Search for the cell housing the specified text and yield its (X, Y) center coordinate. 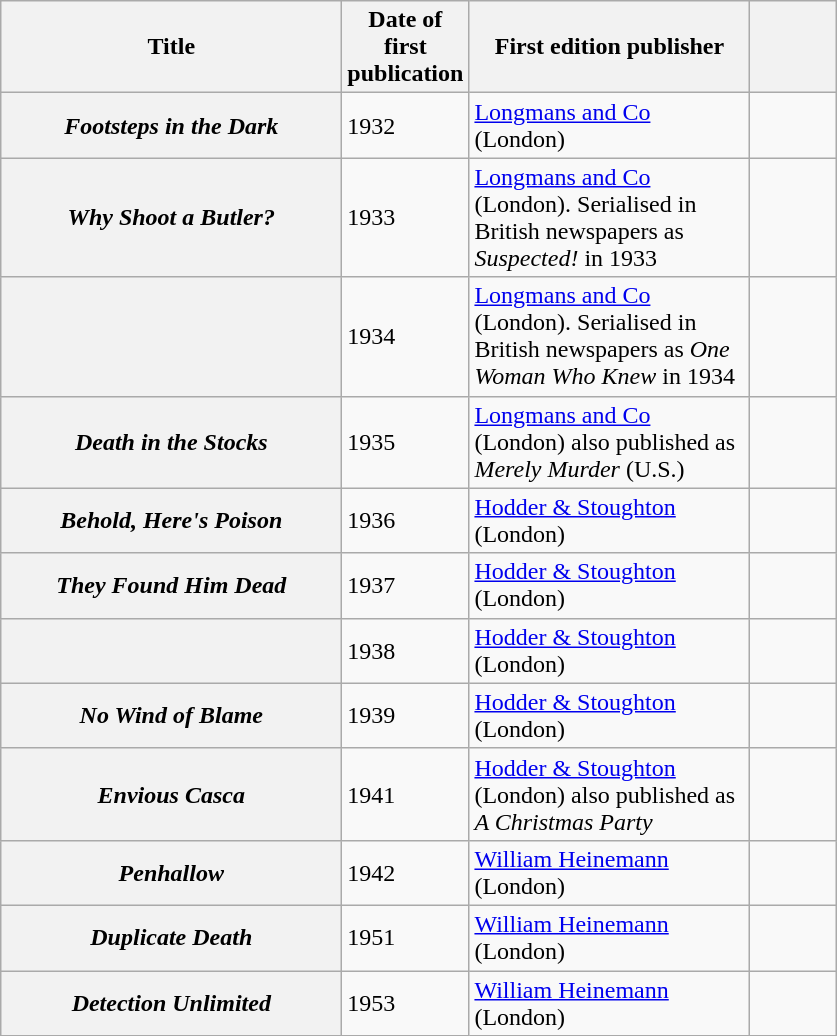
1934 (406, 336)
Why Shoot a Butler? (172, 218)
Date of firstpublication (406, 47)
1942 (406, 872)
Title (172, 47)
1938 (406, 650)
Detection Unlimited (172, 1002)
Longmans and Co (London). Serialised in British newspapers as One Woman Who Knew in 1934 (610, 336)
Longmans and Co (London) (610, 126)
Longmans and Co (London). Serialised in British newspapers as Suspected! in 1933 (610, 218)
Longmans and Co (London) also published as Merely Murder (U.S.) (610, 442)
Footsteps in the Dark (172, 126)
Envious Casca (172, 794)
Behold, Here's Poison (172, 520)
1939 (406, 716)
They Found Him Dead (172, 586)
First edition publisher (610, 47)
Penhallow (172, 872)
Death in the Stocks (172, 442)
No Wind of Blame (172, 716)
1937 (406, 586)
Duplicate Death (172, 938)
1951 (406, 938)
Hodder & Stoughton (London) also published as A Christmas Party (610, 794)
1933 (406, 218)
1936 (406, 520)
1953 (406, 1002)
1941 (406, 794)
1932 (406, 126)
1935 (406, 442)
